Scan for the cell matching the given text and deliver its (X, Y) coordinate at center. 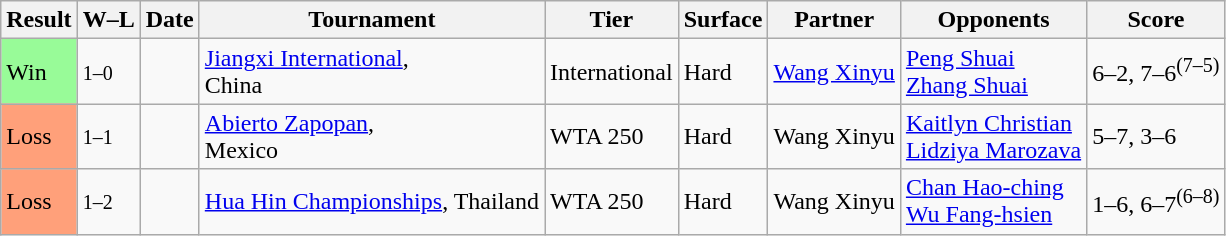
Date (170, 20)
1–0 (108, 72)
International (612, 72)
Win (39, 72)
Peng Shuai Zhang Shuai (993, 72)
Tournament (372, 20)
Chan Hao-ching Wu Fang-hsien (993, 202)
Score (1156, 20)
Kaitlyn Christian Lidziya Marozava (993, 136)
Hua Hin Championships, Thailand (372, 202)
Jiangxi International, China (372, 72)
1–2 (108, 202)
1–6, 6–7(6–8) (1156, 202)
W–L (108, 20)
Surface (723, 20)
Tier (612, 20)
Result (39, 20)
Abierto Zapopan, Mexico (372, 136)
6–2, 7–6(7–5) (1156, 72)
1–1 (108, 136)
5–7, 3–6 (1156, 136)
Partner (834, 20)
Opponents (993, 20)
